Output the [X, Y] coordinate of the center of the cell containing the given text.  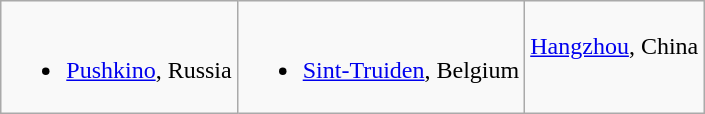
Sint-Truiden, Belgium [381, 58]
Pushkino, Russia [119, 58]
Hangzhou, China [614, 58]
